Return [X, Y] of the center of cell containing provided text 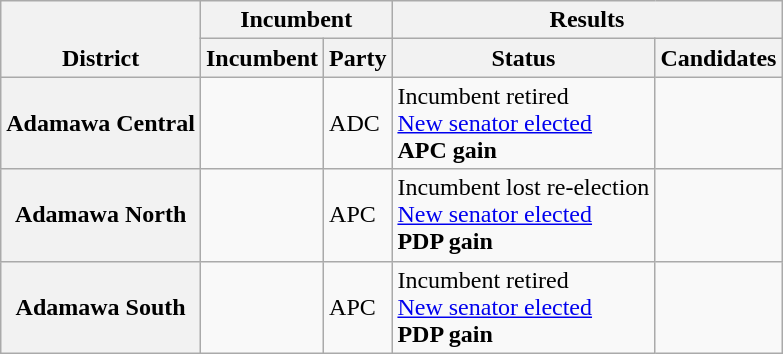
Results [587, 20]
Adamawa Central [101, 123]
Incumbent retiredNew senator electedPDP gain [524, 307]
Incumbent lost re-electionNew senator electedPDP gain [524, 215]
ADC [358, 123]
Status [524, 58]
Adamawa South [101, 307]
Party [358, 58]
Adamawa North [101, 215]
Incumbent retiredNew senator electedAPC gain [524, 123]
District [101, 39]
Candidates [718, 58]
